Find where the given text appears and provide that cell's center as (x, y) coordinate. 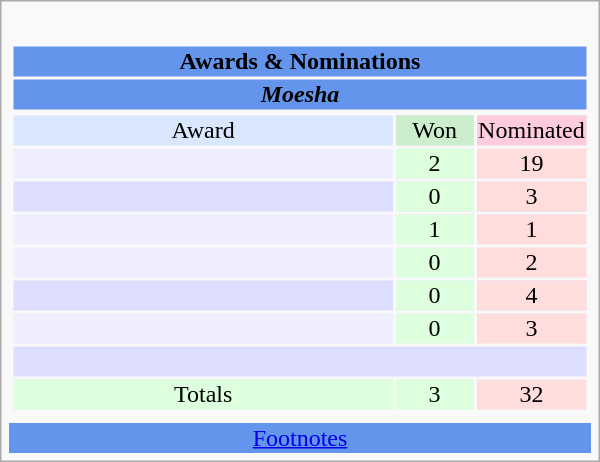
32 (532, 395)
Totals (204, 395)
Moesha (300, 95)
Awards & Nominations (300, 62)
Won (435, 131)
Nominated (532, 131)
19 (532, 164)
Awards & Nominations Moesha Award Won Nominated 2 19 0 3 1 1 0 2 0 4 0 3 Totals 3 32 (300, 218)
Award (204, 131)
Footnotes (300, 438)
4 (532, 296)
